Identify which cell holds the provided text, then report its [x, y] central coordinate. 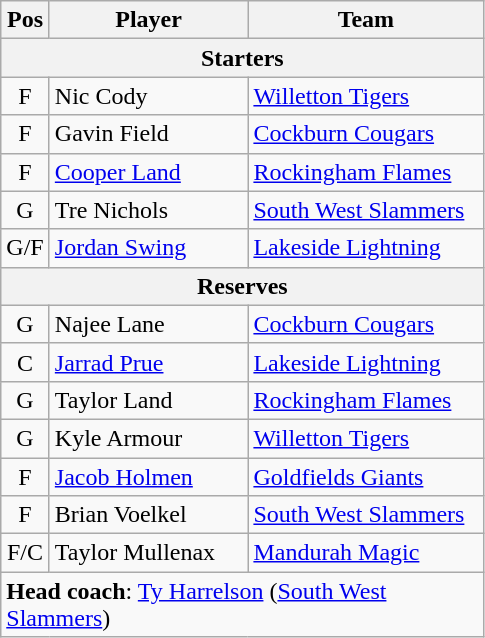
Brian Voelkel [148, 515]
Najee Lane [148, 324]
Mandurah Magic [366, 553]
Reserves [242, 286]
Jordan Swing [148, 248]
Taylor Land [148, 400]
Tre Nichols [148, 210]
Jarrad Prue [148, 362]
F/C [26, 553]
Gavin Field [148, 134]
Taylor Mullenax [148, 553]
Player [148, 20]
Cooper Land [148, 172]
Kyle Armour [148, 438]
Pos [26, 20]
Team [366, 20]
G/F [26, 248]
Starters [242, 58]
C [26, 362]
Jacob Holmen [148, 477]
Nic Cody [148, 96]
Head coach: Ty Harrelson (South West Slammers) [242, 604]
Goldfields Giants [366, 477]
